Extract the (x, y) coordinate from the center of the cell holding the provided text.  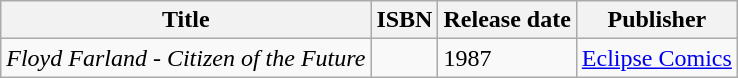
Eclipse Comics (656, 58)
ISBN (404, 20)
Publisher (656, 20)
Title (186, 20)
1987 (507, 58)
Release date (507, 20)
Floyd Farland - Citizen of the Future (186, 58)
